Find where the given text appears and provide that cell's center as (x, y) coordinate. 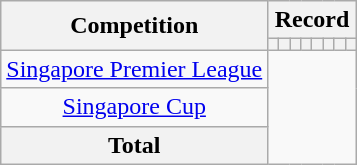
Competition (134, 26)
Singapore Cup (134, 107)
Singapore Premier League (134, 69)
Total (134, 145)
Record (312, 20)
